Detect which cell encompasses the target text, then output its [x, y] center coordinate. 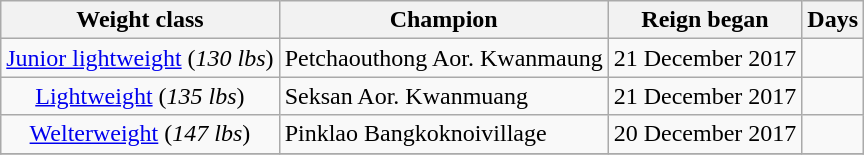
Days [833, 20]
Welterweight (147 lbs) [140, 134]
Champion [444, 20]
Junior lightweight (130 lbs) [140, 58]
Weight class [140, 20]
Reign began [705, 20]
20 December 2017 [705, 134]
Seksan Aor. Kwanmuang [444, 96]
Lightweight (135 lbs) [140, 96]
Pinklao Bangkoknoivillage [444, 134]
Petchaouthong Aor. Kwanmaung [444, 58]
